From the cell containing the given text, extract its center point as (x, y) coordinate. 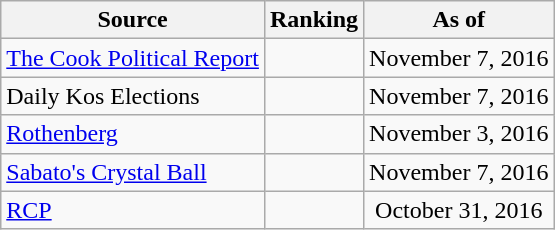
As of (459, 20)
Rothenberg (133, 134)
Daily Kos Elections (133, 96)
Source (133, 20)
October 31, 2016 (459, 210)
Sabato's Crystal Ball (133, 172)
Ranking (314, 20)
The Cook Political Report (133, 58)
November 3, 2016 (459, 134)
RCP (133, 210)
